From the cell containing the given text, extract its center point as [x, y] coordinate. 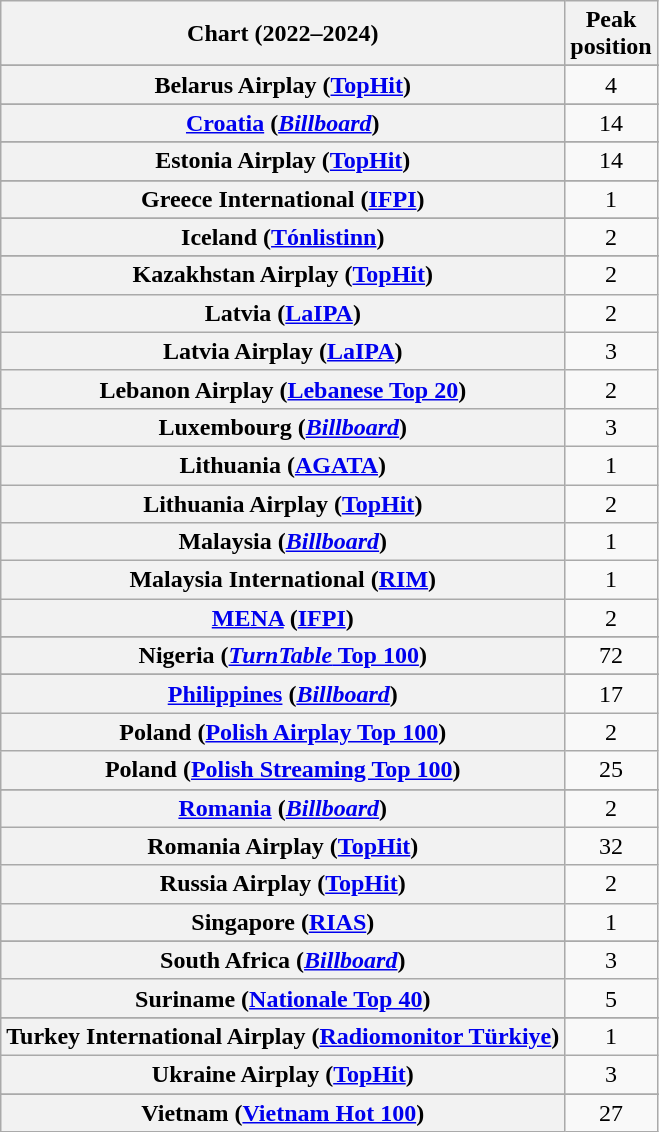
Nigeria (TurnTable Top 100) [283, 656]
5 [611, 998]
Russia Airplay (TopHit) [283, 884]
Belarus Airplay (TopHit) [283, 85]
Poland (Polish Airplay Top 100) [283, 732]
Chart (2022–2024) [283, 34]
MENA (IFPI) [283, 618]
Peakposition [611, 34]
17 [611, 694]
Latvia Airplay (LaIPA) [283, 351]
Greece International (IFPI) [283, 199]
Ukraine Airplay (TopHit) [283, 1074]
Philippines (Billboard) [283, 694]
4 [611, 85]
Singapore (RIAS) [283, 922]
32 [611, 846]
Iceland (Tónlistinn) [283, 237]
Suriname (Nationale Top 40) [283, 998]
Lithuania (AGATA) [283, 465]
Croatia (Billboard) [283, 123]
Malaysia (Billboard) [283, 542]
Romania (Billboard) [283, 808]
Romania Airplay (TopHit) [283, 846]
Estonia Airplay (TopHit) [283, 161]
Latvia (LaIPA) [283, 313]
25 [611, 770]
Vietnam (Vietnam Hot 100) [283, 1113]
Kazakhstan Airplay (TopHit) [283, 275]
Turkey International Airplay (Radiomonitor Türkiye) [283, 1036]
27 [611, 1113]
Malaysia International (RIM) [283, 580]
Lithuania Airplay (TopHit) [283, 503]
Luxembourg (Billboard) [283, 427]
Lebanon Airplay (Lebanese Top 20) [283, 389]
72 [611, 656]
South Africa (Billboard) [283, 960]
Poland (Polish Streaming Top 100) [283, 770]
